Detect which cell encompasses the target text, then output its [x, y] center coordinate. 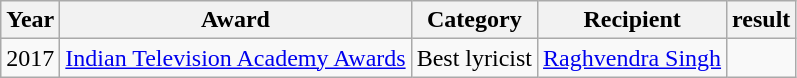
Best lyricist [474, 58]
Category [474, 20]
2017 [30, 58]
Year [30, 20]
Indian Television Academy Awards [236, 58]
Award [236, 20]
Recipient [632, 20]
Raghvendra Singh [632, 58]
result [762, 20]
